Provide the [x, y] coordinate of the cell's center where the given text is located.  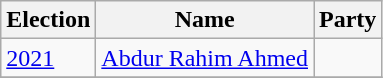
Abdur Rahim Ahmed [205, 58]
Party [348, 20]
Name [205, 20]
Election [48, 20]
2021 [48, 58]
